Output the [x, y] coordinate of the center of the cell containing the given text.  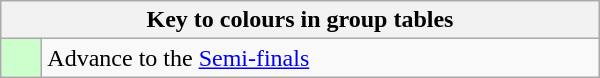
Key to colours in group tables [300, 20]
Advance to the Semi-finals [320, 58]
